Find where the given text appears and provide that cell's center as [x, y] coordinate. 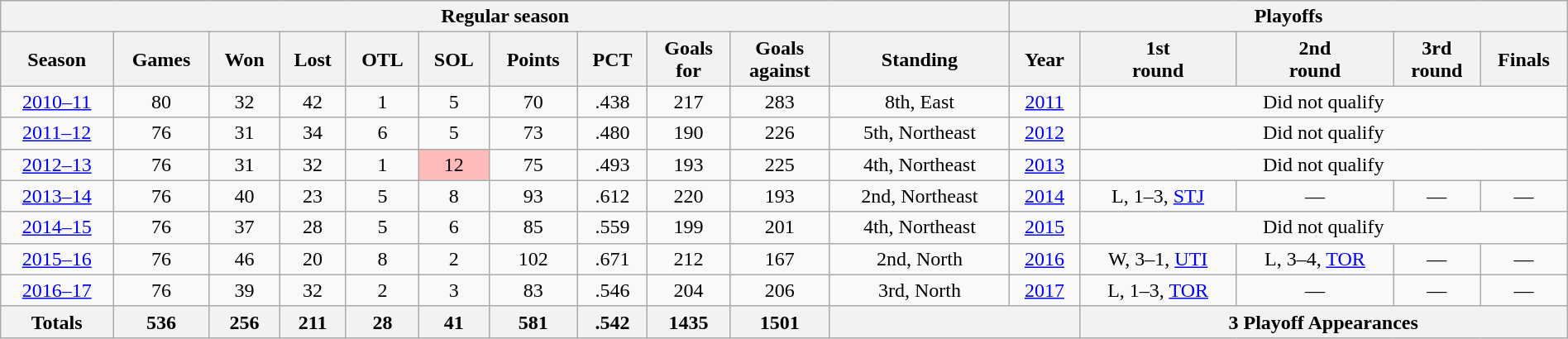
Games [162, 60]
2nd, Northeast [920, 196]
1435 [689, 322]
3rd, North [920, 290]
Totals [57, 322]
225 [779, 165]
93 [533, 196]
Finals [1524, 60]
Won [244, 60]
211 [313, 322]
3 Playoff Appearances [1323, 322]
581 [533, 322]
75 [533, 165]
201 [779, 227]
3rdround [1437, 60]
256 [244, 322]
1501 [779, 322]
212 [689, 259]
Playoffs [1288, 17]
190 [689, 133]
2012 [1045, 133]
Year [1045, 60]
1stround [1158, 60]
OTL [382, 60]
2010–11 [57, 102]
2011 [1045, 102]
Points [533, 60]
2ndround [1315, 60]
37 [244, 227]
L, 1–3, TOR [1158, 290]
Goalsfor [689, 60]
85 [533, 227]
2013 [1045, 165]
.493 [612, 165]
.546 [612, 290]
12 [454, 165]
.480 [612, 133]
40 [244, 196]
W, 3–1, UTI [1158, 259]
.559 [612, 227]
L, 3–4, TOR [1315, 259]
167 [779, 259]
42 [313, 102]
83 [533, 290]
PCT [612, 60]
Standing [920, 60]
199 [689, 227]
3 [454, 290]
220 [689, 196]
2014 [1045, 196]
23 [313, 196]
46 [244, 259]
.612 [612, 196]
Lost [313, 60]
2013–14 [57, 196]
283 [779, 102]
.671 [612, 259]
2012–13 [57, 165]
34 [313, 133]
Regular season [505, 17]
2015 [1045, 227]
.438 [612, 102]
.542 [612, 322]
102 [533, 259]
2015–16 [57, 259]
2014–15 [57, 227]
5th, Northeast [920, 133]
2017 [1045, 290]
2nd, North [920, 259]
SOL [454, 60]
226 [779, 133]
39 [244, 290]
L, 1–3, STJ [1158, 196]
206 [779, 290]
Goalsagainst [779, 60]
2011–12 [57, 133]
204 [689, 290]
80 [162, 102]
73 [533, 133]
2016 [1045, 259]
70 [533, 102]
2016–17 [57, 290]
Season [57, 60]
8th, East [920, 102]
217 [689, 102]
536 [162, 322]
20 [313, 259]
41 [454, 322]
